For the text-containing cell, return its midpoint in (x, y) coordinate format. 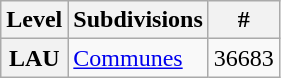
Communes (138, 58)
Subdivisions (138, 20)
LAU (34, 58)
# (244, 20)
36683 (244, 58)
Level (34, 20)
